Return [x, y] of the center of cell containing provided text 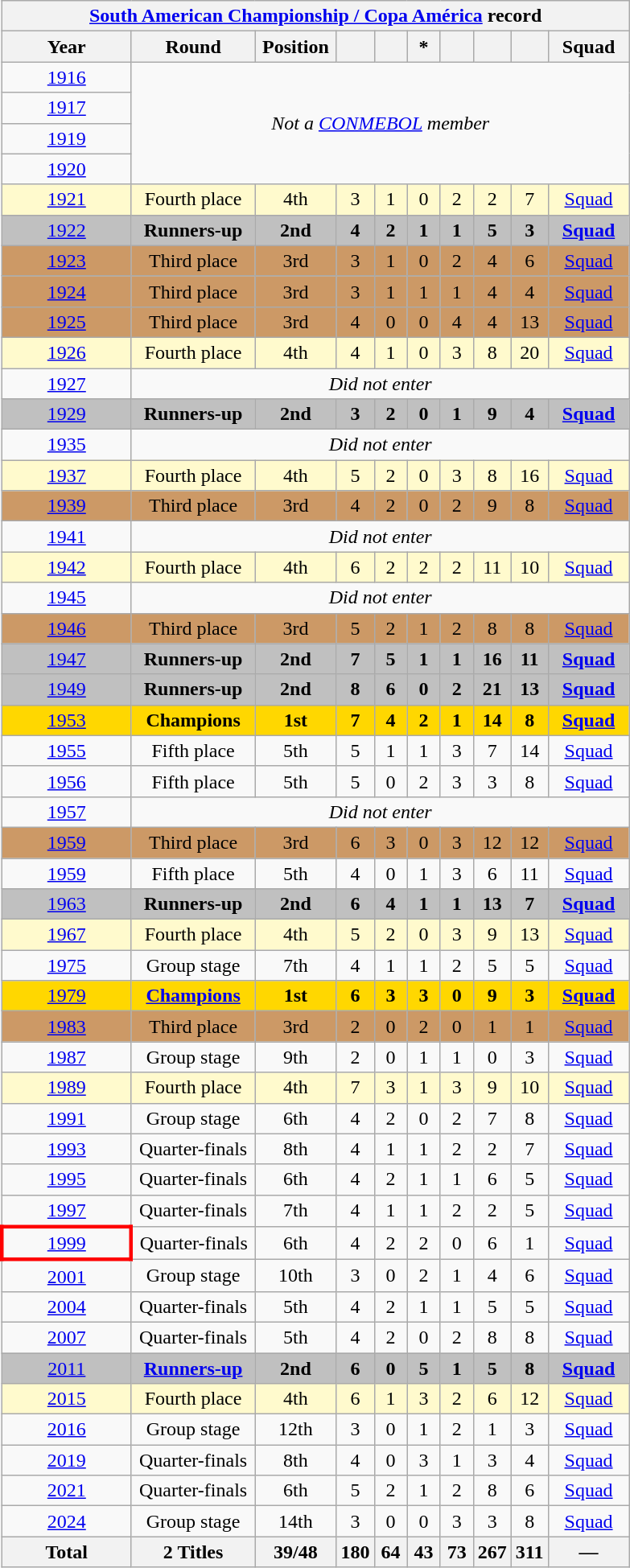
20 [529, 352]
2001 [66, 1276]
Round [193, 47]
1919 [66, 138]
12th [296, 1430]
1942 [66, 567]
73 [457, 1552]
1987 [66, 1057]
180 [356, 1552]
9th [296, 1057]
64 [391, 1552]
1916 [66, 77]
1935 [66, 445]
1939 [66, 506]
1941 [66, 537]
1975 [66, 965]
1946 [66, 628]
1925 [66, 322]
1953 [66, 720]
1920 [66, 169]
1955 [66, 751]
2015 [66, 1399]
1956 [66, 781]
21 [492, 689]
1991 [66, 1118]
311 [529, 1552]
1999 [66, 1244]
1949 [66, 689]
43 [423, 1552]
2004 [66, 1307]
1967 [66, 935]
2007 [66, 1337]
Year [66, 47]
1979 [66, 996]
2011 [66, 1368]
1995 [66, 1179]
1997 [66, 1211]
14th [296, 1521]
1945 [66, 598]
10th [296, 1276]
2 Titles [193, 1552]
1929 [66, 414]
1924 [66, 291]
1983 [66, 1027]
39/48 [296, 1552]
Position [296, 47]
* [423, 47]
1963 [66, 904]
— [589, 1552]
1989 [66, 1088]
1926 [66, 352]
1927 [66, 384]
267 [492, 1552]
1921 [66, 200]
1922 [66, 230]
1993 [66, 1149]
1917 [66, 108]
South American Championship / Copa América record [315, 16]
1937 [66, 475]
2016 [66, 1430]
Not a CONMEBOL member [380, 123]
2019 [66, 1460]
2021 [66, 1491]
2024 [66, 1521]
1957 [66, 812]
1947 [66, 659]
Total [66, 1552]
1923 [66, 261]
